Scan for the cell matching the given text and deliver its (X, Y) coordinate at center. 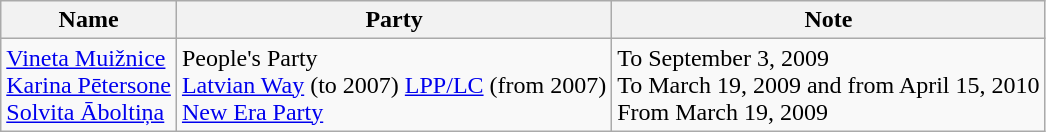
To September 3, 2009To March 19, 2009 and from April 15, 2010From March 19, 2009 (828, 85)
Note (828, 20)
People's PartyLatvian Way (to 2007) LPP/LC (from 2007)New Era Party (394, 85)
Party (394, 20)
Vineta MuižniceKarina PētersoneSolvita Āboltiņa (89, 85)
Name (89, 20)
